Extract the (X, Y) coordinate from the center of the cell holding the provided text.  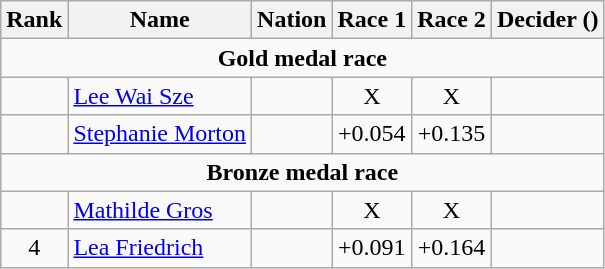
Decider () (548, 20)
Nation (292, 20)
Bronze medal race (302, 172)
+0.164 (452, 248)
Race 2 (452, 20)
Rank (34, 20)
+0.054 (372, 134)
Gold medal race (302, 58)
+0.091 (372, 248)
Name (160, 20)
Race 1 (372, 20)
Mathilde Gros (160, 210)
Lea Friedrich (160, 248)
Lee Wai Sze (160, 96)
4 (34, 248)
+0.135 (452, 134)
Stephanie Morton (160, 134)
